Return the [X, Y] coordinate for the center point of the cell that contains the specified text.  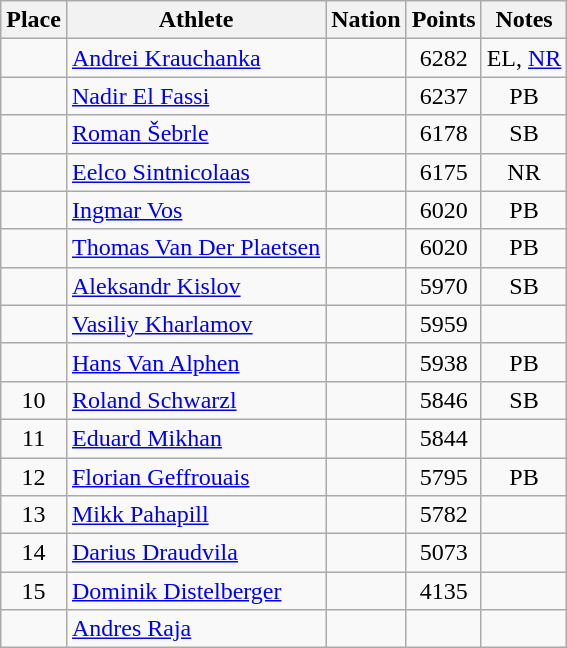
6178 [444, 134]
Darius Draudvila [196, 553]
11 [34, 438]
Ingmar Vos [196, 210]
Mikk Pahapill [196, 515]
5959 [444, 324]
14 [34, 553]
6282 [444, 58]
5844 [444, 438]
Dominik Distelberger [196, 591]
Notes [524, 20]
5795 [444, 477]
Andrei Krauchanka [196, 58]
6175 [444, 172]
5073 [444, 553]
5970 [444, 286]
5782 [444, 515]
10 [34, 400]
12 [34, 477]
Points [444, 20]
Vasiliy Kharlamov [196, 324]
Hans Van Alphen [196, 362]
15 [34, 591]
6237 [444, 96]
4135 [444, 591]
5938 [444, 362]
Place [34, 20]
Athlete [196, 20]
Nadir El Fassi [196, 96]
EL, NR [524, 58]
Nation [366, 20]
Eelco Sintnicolaas [196, 172]
Roman Šebrle [196, 134]
5846 [444, 400]
Florian Geffrouais [196, 477]
Eduard Mikhan [196, 438]
NR [524, 172]
13 [34, 515]
Roland Schwarzl [196, 400]
Andres Raja [196, 629]
Aleksandr Kislov [196, 286]
Thomas Van Der Plaetsen [196, 248]
